Capture the cell that displays the provided text and extract its (X, Y) central coordinate. 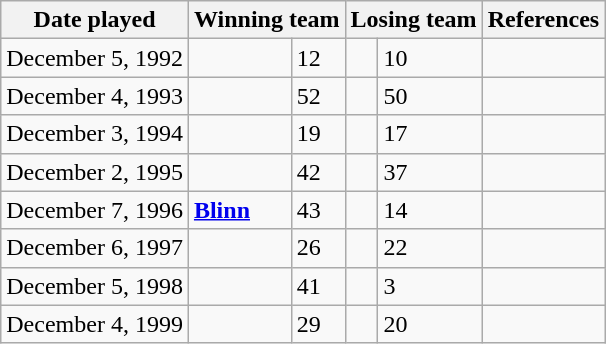
50 (430, 96)
Winning team (266, 20)
20 (430, 324)
14 (430, 210)
December 5, 1998 (95, 286)
26 (318, 248)
December 2, 1995 (95, 172)
22 (430, 248)
10 (430, 58)
December 6, 1997 (95, 248)
19 (318, 134)
Blinn (240, 210)
43 (318, 210)
29 (318, 324)
December 4, 1993 (95, 96)
17 (430, 134)
December 4, 1999 (95, 324)
3 (430, 286)
41 (318, 286)
December 7, 1996 (95, 210)
37 (430, 172)
12 (318, 58)
December 5, 1992 (95, 58)
December 3, 1994 (95, 134)
Date played (95, 20)
Losing team (414, 20)
52 (318, 96)
42 (318, 172)
References (544, 20)
